Search for the cell housing the specified text and yield its [x, y] center coordinate. 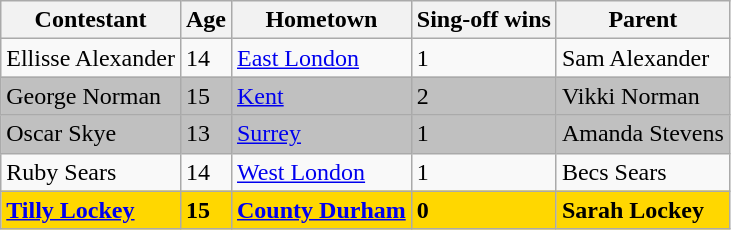
Oscar Skye [91, 134]
Kent [321, 96]
13 [206, 134]
Becs Sears [642, 172]
Contestant [91, 20]
County Durham [321, 210]
Age [206, 20]
Amanda Stevens [642, 134]
0 [484, 210]
Sarah Lockey [642, 210]
Parent [642, 20]
Surrey [321, 134]
Ellisse Alexander [91, 58]
Sam Alexander [642, 58]
Tilly Lockey [91, 210]
West London [321, 172]
Ruby Sears [91, 172]
George Norman [91, 96]
2 [484, 96]
East London [321, 58]
Sing-off wins [484, 20]
Hometown [321, 20]
Vikki Norman [642, 96]
